Return the (x, y) coordinate for the center point of the cell that contains the specified text.  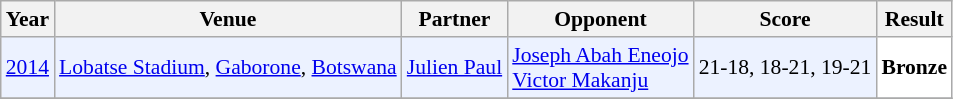
Year (28, 19)
Result (914, 19)
Opponent (600, 19)
Venue (228, 19)
2014 (28, 68)
Partner (454, 19)
21-18, 18-21, 19-21 (786, 68)
Score (786, 19)
Joseph Abah Eneojo Victor Makanju (600, 68)
Lobatse Stadium, Gaborone, Botswana (228, 68)
Julien Paul (454, 68)
Bronze (914, 68)
